Search for the cell housing the specified text and yield its (x, y) center coordinate. 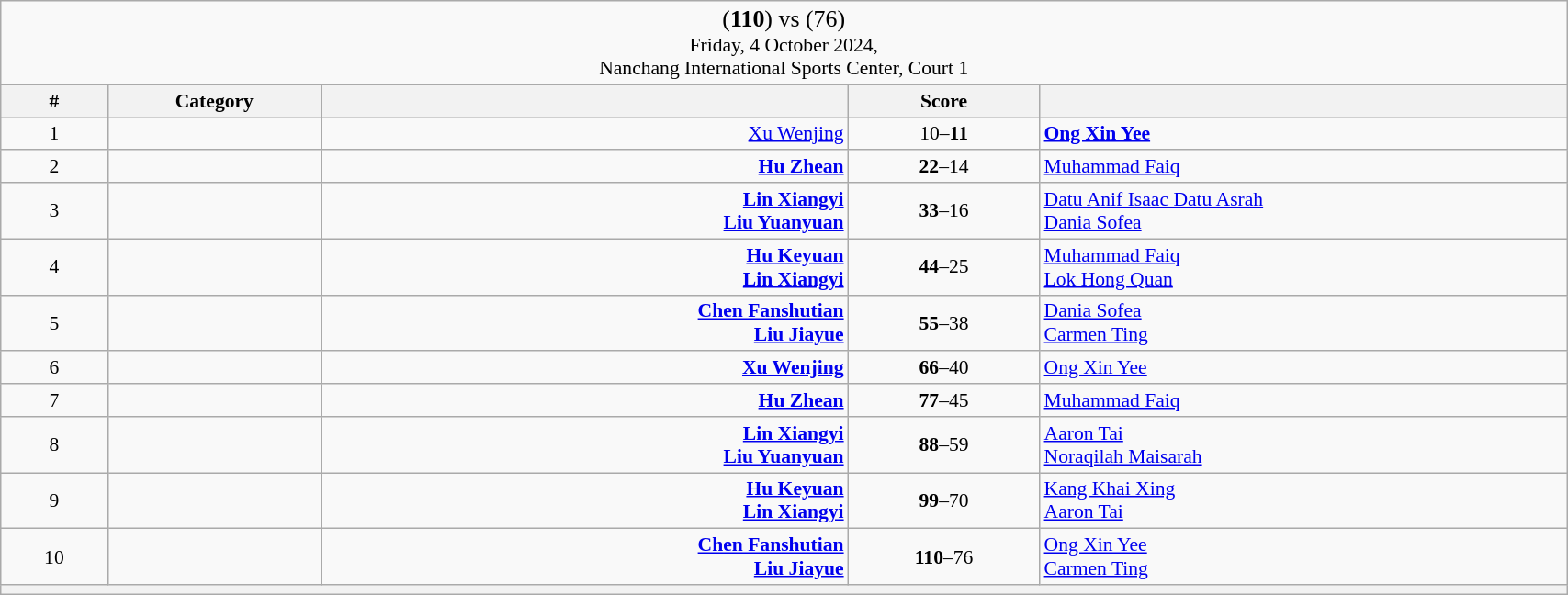
Dania Sofea Carmen Ting (1303, 323)
10–11 (944, 134)
8 (54, 444)
(110) vs (76) Friday, 4 October 2024, Nanchang International Sports Center, Court 1 (784, 42)
6 (54, 368)
Kang Khai Xing Aaron Tai (1303, 501)
22–14 (944, 167)
Score (944, 101)
77–45 (944, 400)
99–70 (944, 501)
44–25 (944, 266)
33–16 (944, 211)
3 (54, 211)
10 (54, 556)
Aaron Tai Noraqilah Maisarah (1303, 444)
88–59 (944, 444)
5 (54, 323)
7 (54, 400)
110–76 (944, 556)
Ong Xin Yee Carmen Ting (1303, 556)
66–40 (944, 368)
2 (54, 167)
4 (54, 266)
# (54, 101)
Datu Anif Isaac Datu Asrah Dania Sofea (1303, 211)
55–38 (944, 323)
Category (215, 101)
1 (54, 134)
9 (54, 501)
Muhammad Faiq Lok Hong Quan (1303, 266)
